Detect which cell encompasses the target text, then output its [x, y] center coordinate. 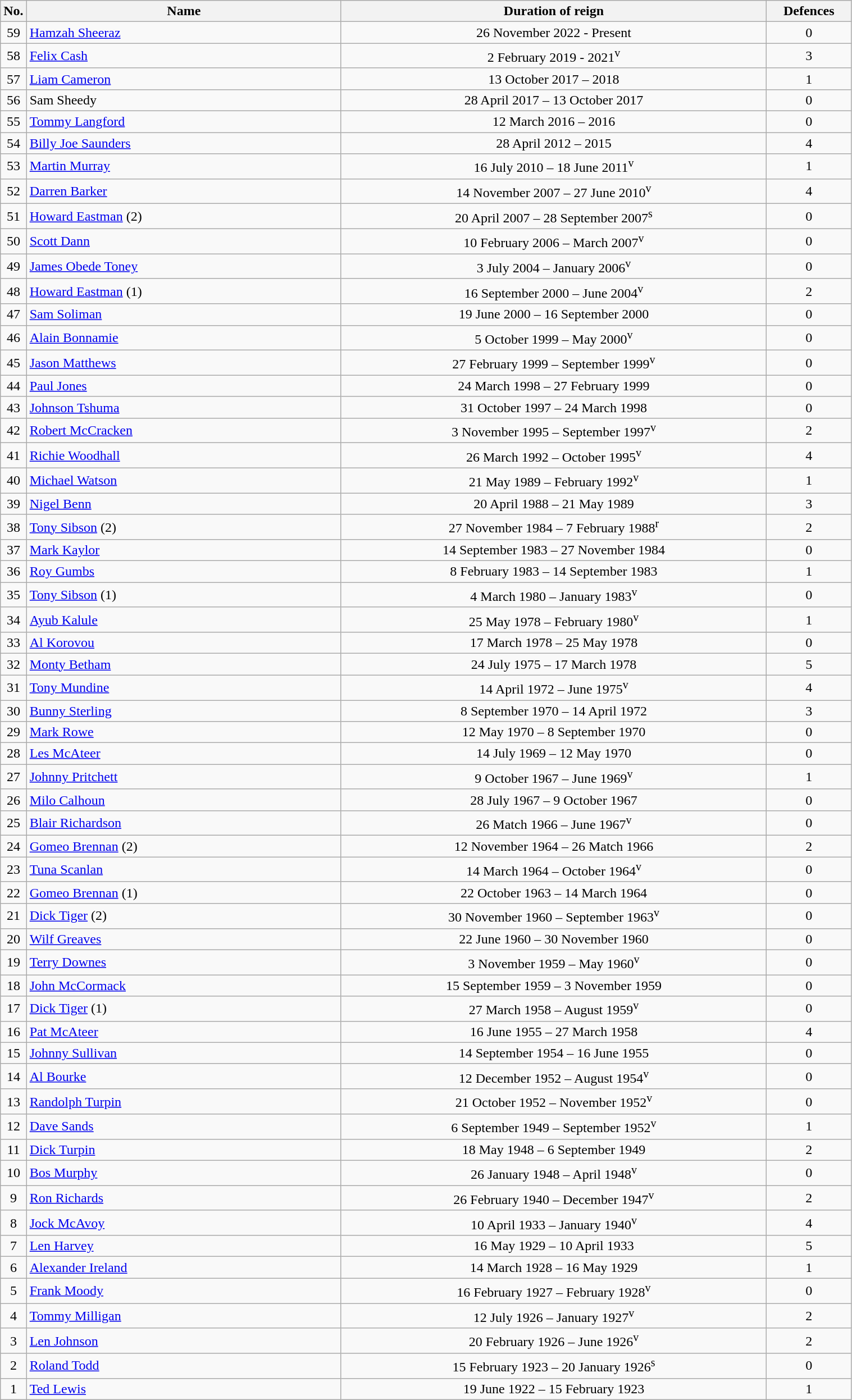
Howard Eastman (1) [184, 291]
52 [13, 191]
14 April 1972 – June 1975v [554, 687]
20 April 1988 – 21 May 1989 [554, 504]
12 July 1926 – January 1927v [554, 1316]
38 [13, 527]
24 [13, 846]
16 [13, 1032]
Les McAteer [184, 754]
6 [13, 1267]
28 April 2012 – 2015 [554, 143]
15 February 1923 – 20 January 1926s [554, 1366]
5 October 1999 – May 2000v [554, 338]
26 November 2022 - Present [554, 33]
Len Harvey [184, 1246]
13 [13, 1102]
Defences [809, 11]
Billy Joe Saunders [184, 143]
19 June 1922 – 15 February 1923 [554, 1389]
24 July 1975 – 17 March 1978 [554, 664]
Monty Betham [184, 664]
55 [13, 122]
28 July 1967 – 9 October 1967 [554, 800]
Al Bourke [184, 1076]
16 May 1929 – 10 April 1933 [554, 1246]
Richie Woodhall [184, 456]
44 [13, 386]
Len Johnson [184, 1341]
Ted Lewis [184, 1389]
19 [13, 963]
42 [13, 430]
12 May 1970 – 8 September 1970 [554, 732]
Mark Rowe [184, 732]
28 [13, 754]
14 July 1969 – 12 May 1970 [554, 754]
29 [13, 732]
50 [13, 241]
32 [13, 664]
37 [13, 550]
53 [13, 166]
54 [13, 143]
Roland Todd [184, 1366]
No. [13, 11]
Ron Richards [184, 1198]
30 November 1960 – September 1963v [554, 916]
Dick Tiger (1) [184, 1009]
Hamzah Sheeraz [184, 33]
24 March 1998 – 27 February 1999 [554, 386]
Tony Mundine [184, 687]
26 Match 1966 – June 1967v [554, 823]
11 [13, 1150]
Mark Kaylor [184, 550]
15 September 1959 – 3 November 1959 [554, 986]
Duration of reign [554, 11]
Dick Turpin [184, 1150]
Martin Murray [184, 166]
Pat McAteer [184, 1032]
Dave Sands [184, 1127]
41 [13, 456]
20 February 1926 – June 1926v [554, 1341]
21 May 1989 – February 1992v [554, 481]
John McCormack [184, 986]
Bos Murphy [184, 1173]
59 [13, 33]
12 November 1964 – 26 Match 1966 [554, 846]
Johnson Tshuma [184, 407]
25 May 1978 – February 1980v [554, 620]
Jason Matthews [184, 363]
8 September 1970 – 14 April 1972 [554, 710]
6 September 1949 – September 1952v [554, 1127]
57 [13, 79]
3 November 1995 – September 1997v [554, 430]
Gomeo Brennan (1) [184, 892]
18 May 1948 – 6 September 1949 [554, 1150]
Paul Jones [184, 386]
Johnny Sullivan [184, 1053]
10 February 2006 – March 2007v [554, 241]
25 [13, 823]
Alain Bonnamie [184, 338]
28 April 2017 – 13 October 2017 [554, 100]
Michael Watson [184, 481]
Bunny Sterling [184, 710]
Scott Dann [184, 241]
26 February 1940 – December 1947v [554, 1198]
56 [13, 100]
3 July 2004 – January 2006v [554, 266]
Jock McAvoy [184, 1223]
2 February 2019 - 2021v [554, 56]
19 June 2000 – 16 September 2000 [554, 314]
40 [13, 481]
22 October 1963 – 14 March 1964 [554, 892]
14 September 1983 – 27 November 1984 [554, 550]
23 [13, 869]
4 March 1980 – January 1983v [554, 595]
Gomeo Brennan (2) [184, 846]
Alexander Ireland [184, 1267]
12 December 1952 – August 1954v [554, 1076]
9 October 1967 – June 1969v [554, 777]
17 [13, 1009]
15 [13, 1053]
33 [13, 643]
16 July 2010 – 18 June 2011v [554, 166]
46 [13, 338]
James Obede Toney [184, 266]
Nigel Benn [184, 504]
Tony Sibson (1) [184, 595]
Tuna Scanlan [184, 869]
Blair Richardson [184, 823]
10 [13, 1173]
22 [13, 892]
26 March 1992 – October 1995v [554, 456]
Sam Soliman [184, 314]
7 [13, 1246]
Tony Sibson (2) [184, 527]
58 [13, 56]
26 January 1948 – April 1948v [554, 1173]
48 [13, 291]
Ayub Kalule [184, 620]
Tommy Milligan [184, 1316]
27 February 1999 – September 1999v [554, 363]
Dick Tiger (2) [184, 916]
20 April 2007 – 28 September 2007s [554, 217]
Milo Calhoun [184, 800]
9 [13, 1198]
Darren Barker [184, 191]
35 [13, 595]
14 March 1964 – October 1964v [554, 869]
10 April 1933 – January 1940v [554, 1223]
3 November 1959 – May 1960v [554, 963]
Al Korovou [184, 643]
17 March 1978 – 25 May 1978 [554, 643]
14 September 1954 – 16 June 1955 [554, 1053]
12 [13, 1127]
27 March 1958 – August 1959v [554, 1009]
Frank Moody [184, 1290]
22 June 1960 – 30 November 1960 [554, 939]
20 [13, 939]
Tommy Langford [184, 122]
34 [13, 620]
14 November 2007 – 27 June 2010v [554, 191]
Felix Cash [184, 56]
47 [13, 314]
21 October 1952 – November 1952v [554, 1102]
Sam Sheedy [184, 100]
45 [13, 363]
27 [13, 777]
Name [184, 11]
21 [13, 916]
Johnny Pritchett [184, 777]
16 June 1955 – 27 March 1958 [554, 1032]
49 [13, 266]
Terry Downes [184, 963]
43 [13, 407]
26 [13, 800]
12 March 2016 – 2016 [554, 122]
39 [13, 504]
8 [13, 1223]
18 [13, 986]
Roy Gumbs [184, 572]
Robert McCracken [184, 430]
8 February 1983 – 14 September 1983 [554, 572]
31 October 1997 – 24 March 1998 [554, 407]
51 [13, 217]
14 [13, 1076]
30 [13, 710]
Wilf Greaves [184, 939]
36 [13, 572]
Randolph Turpin [184, 1102]
Howard Eastman (2) [184, 217]
13 October 2017 – 2018 [554, 79]
14 March 1928 – 16 May 1929 [554, 1267]
27 November 1984 – 7 February 1988r [554, 527]
31 [13, 687]
16 September 2000 – June 2004v [554, 291]
Liam Cameron [184, 79]
16 February 1927 – February 1928v [554, 1290]
